Scan for the cell matching the given text and deliver its [X, Y] coordinate at center. 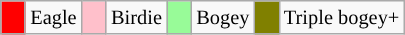
Triple bogey+ [342, 17]
Eagle [53, 17]
Birdie [136, 17]
Bogey [222, 17]
